Scan for the cell matching the given text and deliver its [x, y] coordinate at center. 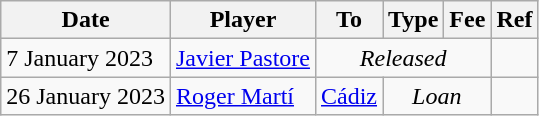
Javier Pastore [242, 58]
Fee [468, 20]
Released [402, 58]
Roger Martí [242, 96]
26 January 2023 [86, 96]
Cádiz [348, 96]
Type [414, 20]
Loan [437, 96]
Ref [514, 20]
Player [242, 20]
Date [86, 20]
To [348, 20]
7 January 2023 [86, 58]
